Identify which cell holds the provided text, then report its [X, Y] central coordinate. 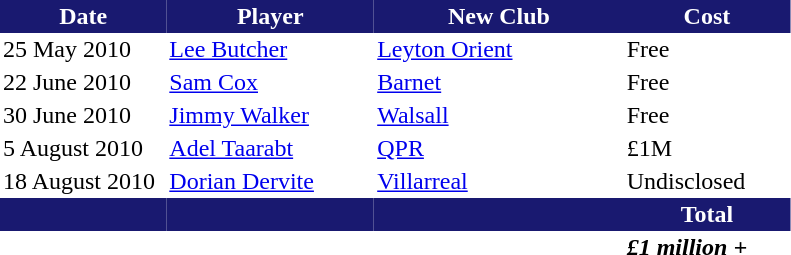
5 August 2010 [83, 148]
Cost [707, 16]
New Club [498, 16]
Sam Cox [270, 82]
25 May 2010 [83, 50]
QPR [498, 148]
Villarreal [498, 182]
Player [270, 16]
Dorian Dervite [270, 182]
30 June 2010 [83, 116]
Walsall [498, 116]
Total [707, 214]
Jimmy Walker [270, 116]
Barnet [498, 82]
Adel Taarabt [270, 148]
Undisclosed [707, 182]
Lee Butcher [270, 50]
£1M [707, 148]
18 August 2010 [83, 182]
Leyton Orient [498, 50]
Date [83, 16]
22 June 2010 [83, 82]
